Detect which cell encompasses the target text, then output its [x, y] center coordinate. 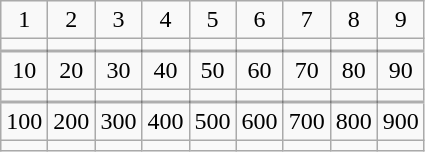
400 [166, 120]
3 [118, 20]
100 [24, 120]
50 [212, 70]
20 [72, 70]
7 [306, 20]
70 [306, 70]
9 [400, 20]
40 [166, 70]
800 [354, 120]
500 [212, 120]
4 [166, 20]
80 [354, 70]
30 [118, 70]
200 [72, 120]
300 [118, 120]
2 [72, 20]
900 [400, 120]
1 [24, 20]
6 [260, 20]
60 [260, 70]
8 [354, 20]
700 [306, 120]
600 [260, 120]
90 [400, 70]
10 [24, 70]
5 [212, 20]
